Locate the cell with the specified text and output its (X, Y) center coordinate. 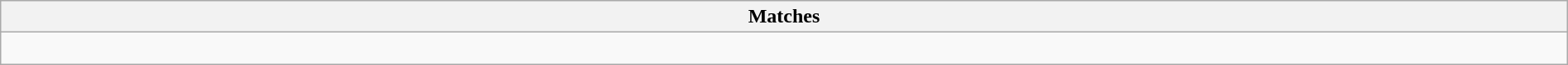
Matches (784, 17)
